Output the (x, y) coordinate of the center of the cell containing the given text.  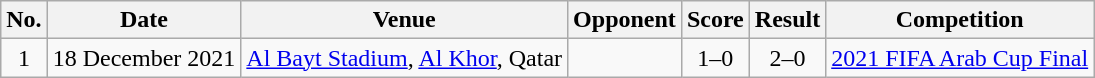
1–0 (715, 58)
Score (715, 20)
Date (144, 20)
Result (787, 20)
Venue (404, 20)
No. (24, 20)
1 (24, 58)
2021 FIFA Arab Cup Final (960, 58)
18 December 2021 (144, 58)
Opponent (625, 20)
Al Bayt Stadium, Al Khor, Qatar (404, 58)
Competition (960, 20)
2–0 (787, 58)
